Determine the (X, Y) coordinate at the center of the cell enclosing the given text.  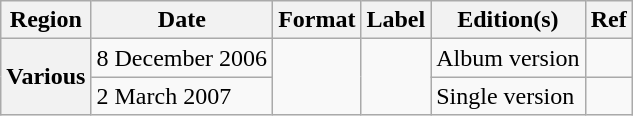
2 March 2007 (182, 96)
Edition(s) (508, 20)
8 December 2006 (182, 58)
Region (46, 20)
Single version (508, 96)
Ref (608, 20)
Label (396, 20)
Various (46, 77)
Date (182, 20)
Album version (508, 58)
Format (317, 20)
